Pinpoint the cell where the given text exists, returning its [X, Y] midpoint coordinate. 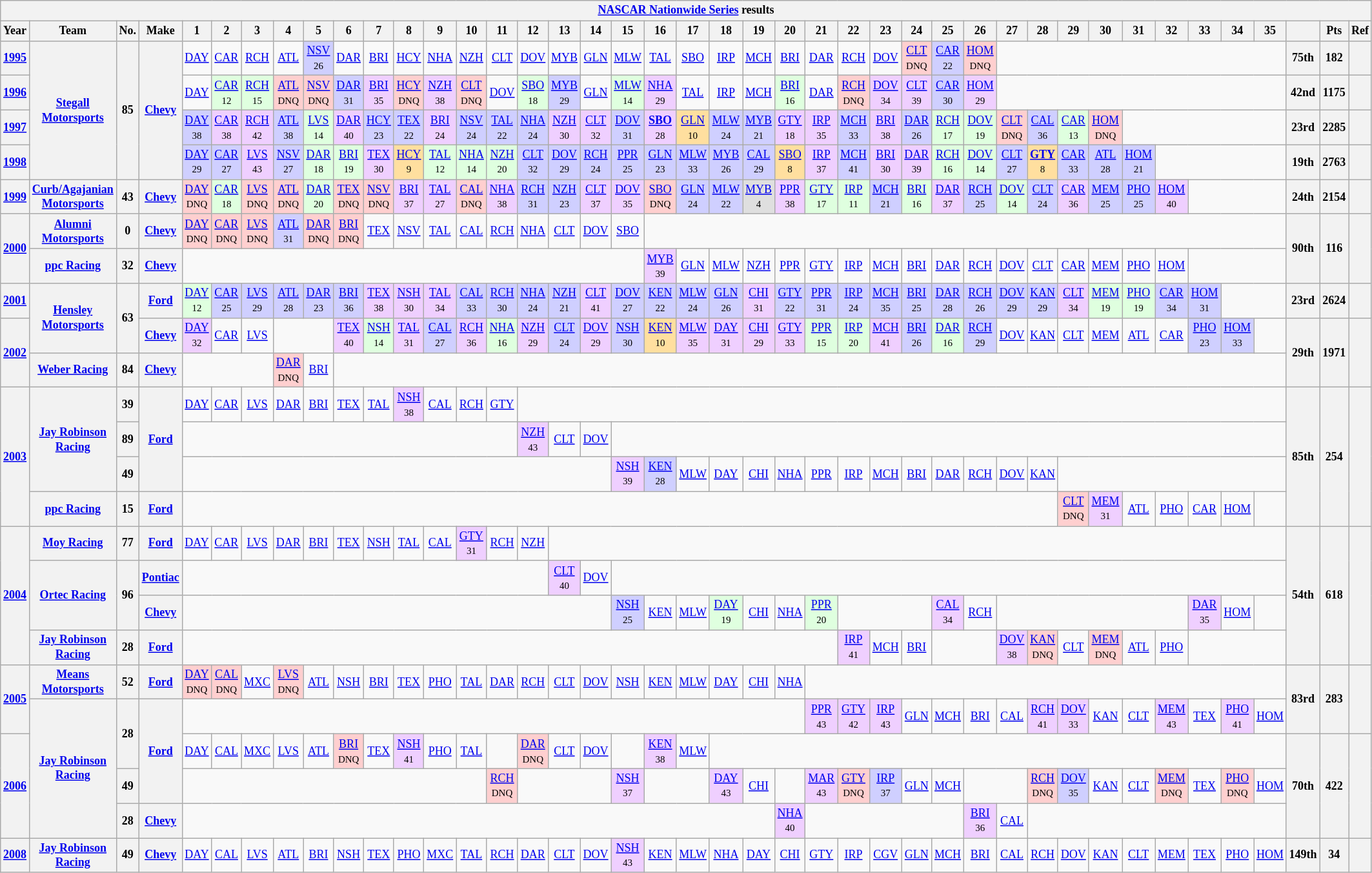
RCH36 [472, 335]
29th [1303, 353]
85 [128, 110]
PPR31 [822, 301]
MCH33 [854, 127]
MLW33 [693, 162]
PHO23 [1204, 335]
RCH30 [502, 301]
HOM33 [1238, 335]
1 [197, 31]
54th [1303, 595]
HOM31 [1204, 301]
116 [1335, 248]
22 [854, 31]
RCH16 [948, 162]
NSH37 [627, 786]
11 [502, 31]
DAR18 [319, 162]
Curb/Agajanian Motorsports [72, 197]
2763 [1335, 162]
2008 [15, 856]
2624 [1335, 301]
DAY29 [197, 162]
BRI25 [916, 301]
BRI37 [409, 197]
CLT39 [916, 93]
CLT34 [1073, 301]
GTY31 [472, 543]
35 [1270, 31]
DAR40 [348, 127]
SBODNQ [660, 197]
DAR28 [948, 301]
19th [1303, 162]
KAN29 [1043, 301]
CAR18 [227, 197]
GTY8 [1043, 162]
RCH29 [980, 335]
5 [319, 31]
17 [693, 31]
CAL36 [1043, 127]
GTYDNQ [854, 786]
MLW22 [725, 197]
DAY19 [725, 613]
1175 [1335, 93]
1999 [15, 197]
MEM19 [1105, 301]
Alumni Motorsports [72, 231]
IRP24 [854, 301]
IRP43 [885, 717]
BRI24 [440, 127]
KEN22 [660, 301]
DAY12 [197, 301]
Year [15, 31]
HOM29 [980, 93]
KANDNQ [1043, 648]
KEN10 [660, 335]
MEM31 [1105, 509]
1995 [15, 58]
283 [1335, 699]
TEX40 [348, 335]
GTY18 [790, 127]
9 [440, 31]
NHA14 [472, 162]
NSV26 [319, 58]
CLT27 [1012, 162]
Ortec Racing [72, 595]
84 [128, 370]
CAL27 [440, 335]
10 [472, 31]
GTY17 [822, 197]
HOM21 [1138, 162]
Pontiac [160, 578]
TAL27 [440, 197]
CLT41 [596, 301]
LVS29 [257, 301]
DAR31 [348, 93]
PPR38 [790, 197]
PHO25 [1138, 197]
149th [1303, 856]
CAR12 [227, 93]
Stegall Motorsports [72, 110]
NSV27 [288, 162]
IRP11 [854, 197]
CAR36 [1073, 197]
Team [72, 31]
96 [128, 595]
70th [1303, 786]
NHA40 [790, 821]
27 [1012, 31]
DOV31 [627, 127]
RCH17 [948, 127]
2001 [15, 301]
1998 [15, 162]
NSH41 [409, 752]
MAR43 [822, 786]
IRP41 [854, 648]
LVS14 [319, 127]
42nd [1303, 93]
DAR39 [916, 162]
CAR25 [227, 301]
MYB21 [759, 127]
14 [596, 31]
2004 [15, 595]
DOV19 [980, 127]
25 [948, 31]
Pts [1335, 31]
RCH26 [980, 301]
Hensley Motorsports [72, 318]
CARDNQ [227, 231]
CLT40 [565, 578]
DAR37 [948, 197]
RCH31 [533, 197]
GLN10 [693, 127]
GLN23 [660, 162]
85th [1303, 457]
83rd [1303, 699]
6 [348, 31]
43 [128, 197]
NSH38 [409, 405]
TAL31 [409, 335]
NZH30 [565, 127]
23 [885, 31]
4 [288, 31]
CLT37 [596, 197]
SBO18 [533, 93]
NZH43 [533, 439]
HOM40 [1172, 197]
DAR16 [948, 335]
SBO8 [790, 162]
TAL34 [440, 301]
NSV24 [472, 127]
LVS43 [257, 162]
NSH14 [378, 335]
RCH24 [596, 162]
IRP35 [822, 127]
TAL12 [440, 162]
30 [1105, 31]
KEN28 [660, 474]
RCH42 [257, 127]
182 [1335, 58]
Ref [1360, 31]
PPR20 [822, 613]
MYB4 [759, 197]
No. [128, 31]
Make [160, 31]
RCH41 [1043, 717]
DAY38 [197, 127]
CAR34 [1172, 301]
TEXDNQ [348, 197]
Weber Racing [72, 370]
NZH20 [502, 162]
BRI35 [378, 93]
PHODNQ [1238, 786]
GLN26 [725, 301]
63 [128, 318]
2005 [15, 699]
PPR43 [822, 717]
NZH23 [565, 197]
BRI30 [885, 162]
TEX38 [378, 301]
MCH21 [885, 197]
PHO41 [1238, 717]
39 [128, 405]
MLW14 [627, 93]
CAR38 [227, 127]
NZH38 [440, 93]
2000 [15, 248]
31 [1138, 31]
MCH35 [885, 301]
CAL29 [759, 162]
CAR22 [948, 58]
GTY33 [790, 335]
HCY23 [378, 127]
1997 [15, 127]
HCYDNQ [409, 93]
GLN24 [693, 197]
DAR35 [1204, 613]
MLW35 [693, 335]
DAR23 [319, 301]
CGV [885, 856]
2002 [15, 353]
DAY32 [197, 335]
52 [128, 682]
NHA29 [660, 93]
MYB [565, 58]
GTY22 [790, 301]
MEM25 [1105, 197]
CHI31 [759, 301]
IRP20 [854, 335]
3 [257, 31]
77 [128, 543]
254 [1335, 457]
24 [916, 31]
422 [1335, 786]
BRI26 [916, 335]
CAR13 [1073, 127]
PHO19 [1138, 301]
16 [660, 31]
DOV27 [627, 301]
CHI29 [759, 335]
2 [227, 31]
19 [759, 31]
21 [822, 31]
NASCAR Nationwide Series results [687, 10]
2285 [1335, 127]
DAY43 [725, 786]
BRI19 [348, 162]
29 [1073, 31]
90th [1303, 248]
2154 [1335, 197]
2006 [15, 786]
PPR15 [822, 335]
ATL31 [288, 231]
33 [1204, 31]
Moy Racing [72, 543]
DAR26 [916, 127]
RCH15 [257, 93]
NHA38 [502, 197]
MEM43 [1172, 717]
DAY31 [725, 335]
DOV34 [885, 93]
NSH39 [627, 474]
7 [378, 31]
Means Motorsports [72, 682]
SBO28 [660, 127]
20 [790, 31]
NSH43 [627, 856]
MYB26 [725, 162]
KEN38 [660, 752]
DAR20 [319, 197]
NSV [409, 231]
DOV38 [1012, 648]
NZH21 [565, 301]
NZH29 [533, 335]
NSH25 [627, 613]
ATL38 [288, 127]
26 [980, 31]
8 [409, 31]
1971 [1335, 353]
24th [1303, 197]
12 [533, 31]
TEX22 [409, 127]
CAR33 [1073, 162]
618 [1335, 595]
CAL34 [948, 613]
MYB39 [660, 266]
CAL33 [472, 301]
PPR25 [627, 162]
2003 [15, 457]
RCH25 [980, 197]
BRI38 [885, 127]
1996 [15, 93]
75th [1303, 58]
GTY42 [854, 717]
0 [128, 231]
HCY [409, 58]
DOV33 [1073, 717]
CAR27 [227, 162]
TEX30 [378, 162]
13 [565, 31]
TAL22 [502, 127]
NHA16 [502, 335]
HCY9 [409, 162]
CAR30 [948, 93]
MYB29 [565, 93]
89 [128, 439]
18 [725, 31]
